Extract the (x, y) coordinate from the center of the cell holding the provided text.  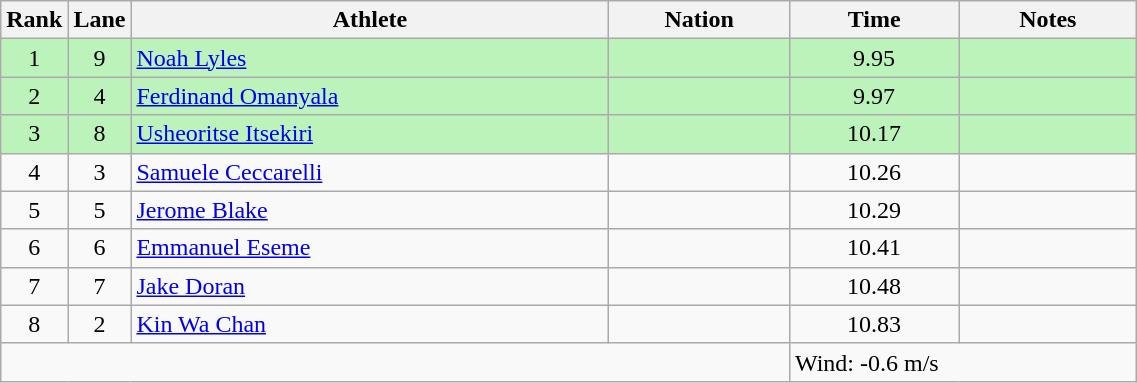
Time (874, 20)
Rank (34, 20)
Lane (100, 20)
Wind: -0.6 m/s (962, 362)
9.97 (874, 96)
Nation (699, 20)
10.83 (874, 324)
Kin Wa Chan (370, 324)
Athlete (370, 20)
10.41 (874, 248)
Noah Lyles (370, 58)
10.48 (874, 286)
Jake Doran (370, 286)
9 (100, 58)
1 (34, 58)
Notes (1048, 20)
Samuele Ceccarelli (370, 172)
10.26 (874, 172)
Ferdinand Omanyala (370, 96)
10.17 (874, 134)
9.95 (874, 58)
10.29 (874, 210)
Usheoritse Itsekiri (370, 134)
Emmanuel Eseme (370, 248)
Jerome Blake (370, 210)
